Determine the [x, y] coordinate at the center of the cell enclosing the given text.  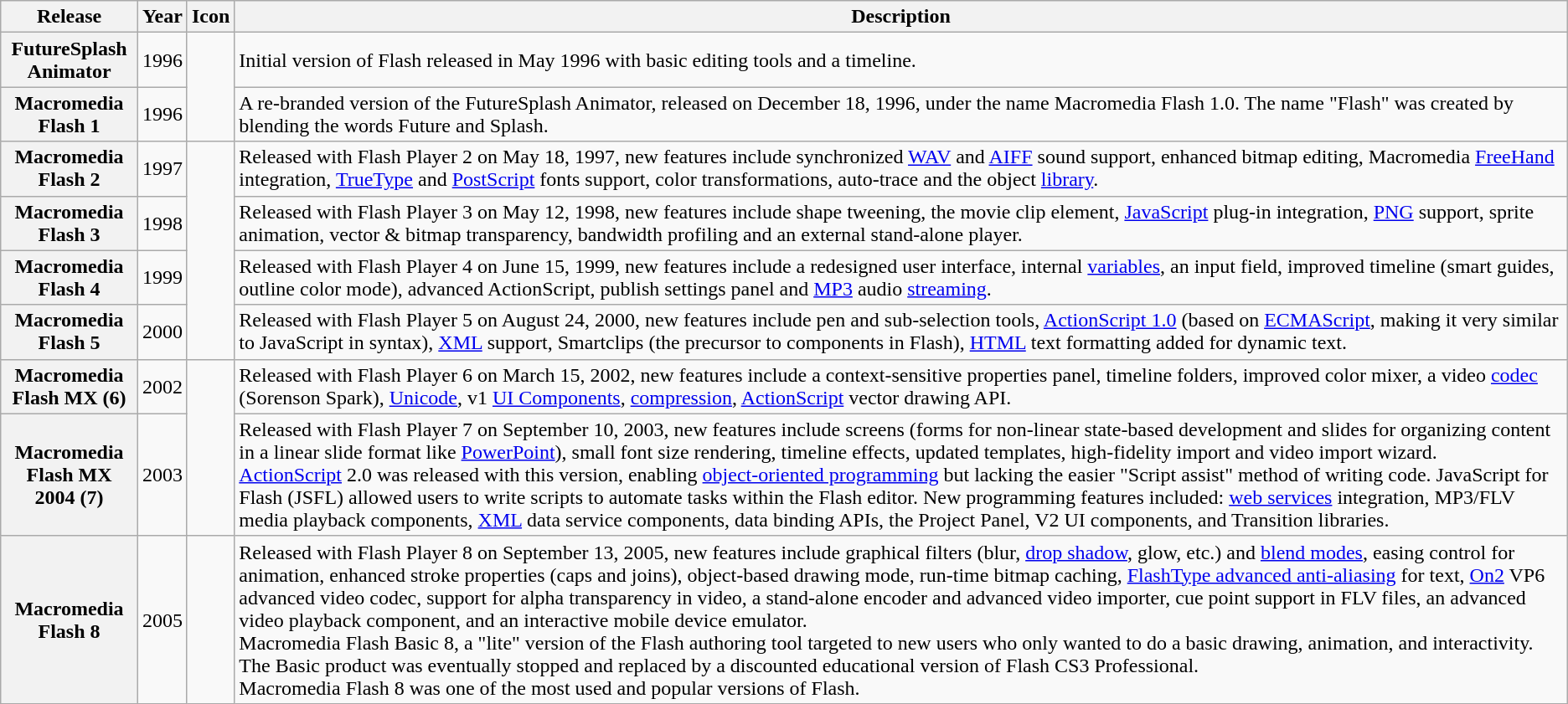
2002 [162, 387]
Release [70, 17]
2005 [162, 619]
1997 [162, 169]
Icon [210, 17]
1998 [162, 223]
MacromediaFlash 3 [70, 223]
MacromediaFlash MX 2004 (7) [70, 475]
MacromediaFlash 1 [70, 114]
MacromediaFlash 2 [70, 169]
2003 [162, 475]
Initial version of Flash released in May 1996 with basic editing tools and a timeline. [901, 60]
MacromediaFlash 4 [70, 278]
1999 [162, 278]
FutureSplashAnimator [70, 60]
MacromediaFlash 8 [70, 619]
MacromediaFlash 5 [70, 331]
2000 [162, 331]
Year [162, 17]
MacromediaFlash MX (6) [70, 387]
Description [901, 17]
